Provide the [x, y] coordinate of the cell's center where the given text is located.  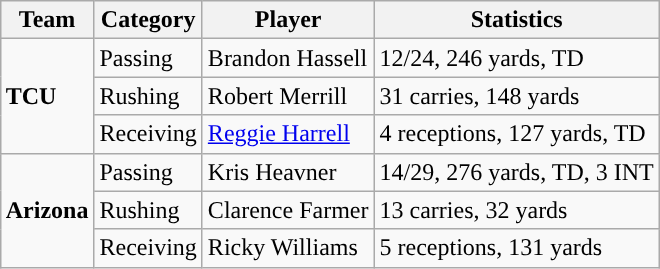
Kris Heavner [288, 172]
Clarence Farmer [288, 210]
4 receptions, 127 yards, TD [516, 134]
Reggie Harrell [288, 134]
TCU [47, 96]
31 carries, 148 yards [516, 96]
Category [148, 20]
Arizona [47, 210]
12/24, 246 yards, TD [516, 58]
14/29, 276 yards, TD, 3 INT [516, 172]
Brandon Hassell [288, 58]
5 receptions, 131 yards [516, 248]
Ricky Williams [288, 248]
Robert Merrill [288, 96]
13 carries, 32 yards [516, 210]
Statistics [516, 20]
Player [288, 20]
Team [47, 20]
